From the cell containing the given text, extract its center point as [X, Y] coordinate. 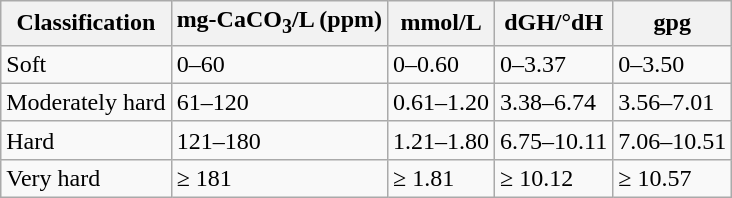
0–0.60 [442, 64]
≥ 1.81 [442, 178]
mmol/L [442, 23]
Hard [86, 140]
6.75–10.11 [554, 140]
61–120 [279, 102]
0–60 [279, 64]
Moderately hard [86, 102]
0–3.50 [672, 64]
0–3.37 [554, 64]
3.38–6.74 [554, 102]
≥ 181 [279, 178]
mg-CaCO3/L (ppm) [279, 23]
Classification [86, 23]
3.56–7.01 [672, 102]
≥ 10.57 [672, 178]
1.21–1.80 [442, 140]
121–180 [279, 140]
7.06–10.51 [672, 140]
Very hard [86, 178]
dGH/°dH [554, 23]
gpg [672, 23]
0.61–1.20 [442, 102]
≥ 10.12 [554, 178]
Soft [86, 64]
